Extract the [X, Y] coordinate from the center of the cell holding the provided text.  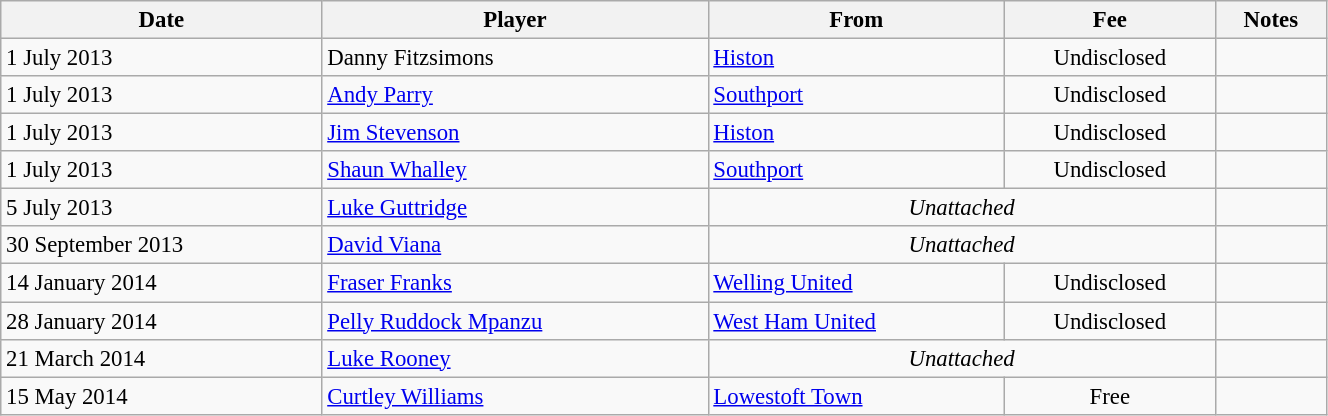
From [856, 20]
Free [1110, 396]
15 May 2014 [162, 396]
Lowestoft Town [856, 396]
Curtley Williams [515, 396]
21 March 2014 [162, 358]
30 September 2013 [162, 245]
Welling United [856, 283]
Fraser Franks [515, 283]
Player [515, 20]
Luke Guttridge [515, 208]
5 July 2013 [162, 208]
Date [162, 20]
Andy Parry [515, 95]
Pelly Ruddock Mpanzu [515, 321]
West Ham United [856, 321]
Luke Rooney [515, 358]
Fee [1110, 20]
Shaun Whalley [515, 170]
14 January 2014 [162, 283]
28 January 2014 [162, 321]
Jim Stevenson [515, 133]
Danny Fitzsimons [515, 58]
Notes [1270, 20]
David Viana [515, 245]
